Extract the (X, Y) coordinate from the center of the cell holding the provided text.  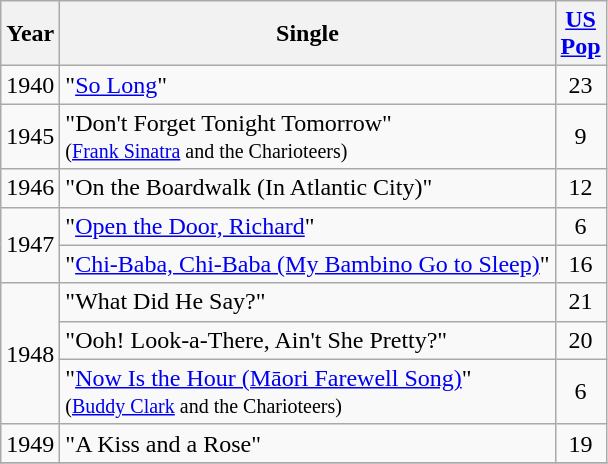
23 (580, 85)
"On the Boardwalk (In Atlantic City)" (308, 188)
"Ooh! Look-a-There, Ain't She Pretty?" (308, 340)
USPop (580, 34)
1949 (30, 443)
1948 (30, 354)
19 (580, 443)
"What Did He Say?" (308, 302)
"Chi-Baba, Chi-Baba (My Bambino Go to Sleep)" (308, 264)
1940 (30, 85)
1947 (30, 245)
21 (580, 302)
1946 (30, 188)
9 (580, 136)
Year (30, 34)
Single (308, 34)
12 (580, 188)
"So Long" (308, 85)
16 (580, 264)
20 (580, 340)
"Don't Forget Tonight Tomorrow"(Frank Sinatra and the Charioteers) (308, 136)
"Open the Door, Richard" (308, 226)
1945 (30, 136)
"Now Is the Hour (Māori Farewell Song)"(Buddy Clark and the Charioteers) (308, 392)
"A Kiss and a Rose" (308, 443)
